Determine the (X, Y) coordinate at the center of the cell enclosing the given text.  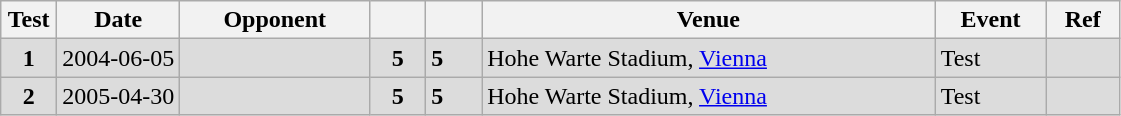
Opponent (275, 20)
2005-04-30 (118, 96)
Event (990, 20)
Ref (1082, 20)
Venue (708, 20)
2004-06-05 (118, 58)
1 (29, 58)
2 (29, 96)
Date (118, 20)
